Find where the given text appears and provide that cell's center as (X, Y) coordinate. 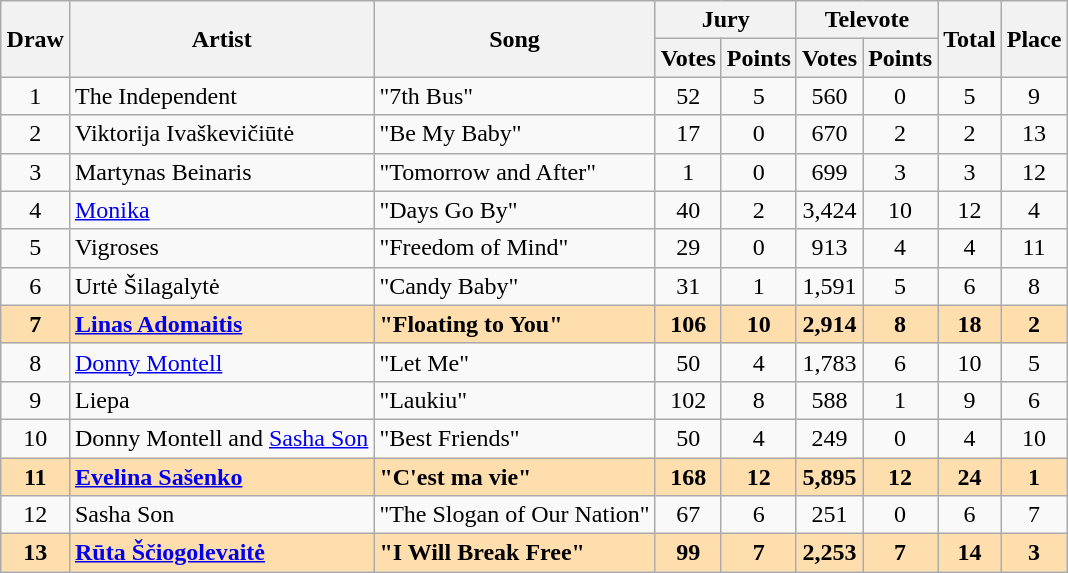
Viktorija Ivaškevičiūtė (221, 134)
Linas Adomaitis (221, 324)
99 (688, 553)
1,783 (829, 362)
"7th Bus" (514, 96)
29 (688, 248)
"Laukiu" (514, 400)
Donny Montell (221, 362)
1,591 (829, 286)
699 (829, 172)
Sasha Son (221, 515)
Total (970, 39)
"Best Friends" (514, 438)
"The Slogan of Our Nation" (514, 515)
"C'est ma vie" (514, 477)
"Be My Baby" (514, 134)
"Days Go By" (514, 210)
Liepa (221, 400)
560 (829, 96)
Urtė Šilagalytė (221, 286)
Monika (221, 210)
2,253 (829, 553)
Jury (726, 20)
3,424 (829, 210)
18 (970, 324)
14 (970, 553)
913 (829, 248)
106 (688, 324)
Place (1034, 39)
251 (829, 515)
Artist (221, 39)
17 (688, 134)
Martynas Beinaris (221, 172)
Donny Montell and Sasha Son (221, 438)
Draw (35, 39)
102 (688, 400)
Rūta Ščiogolevaitė (221, 553)
24 (970, 477)
"Floating to You" (514, 324)
Televote (866, 20)
67 (688, 515)
670 (829, 134)
249 (829, 438)
Vigroses (221, 248)
"Let Me" (514, 362)
2,914 (829, 324)
"Candy Baby" (514, 286)
Song (514, 39)
The Independent (221, 96)
"Freedom of Mind" (514, 248)
31 (688, 286)
5,895 (829, 477)
40 (688, 210)
Evelina Sašenko (221, 477)
588 (829, 400)
"Tomorrow and After" (514, 172)
168 (688, 477)
"I Will Break Free" (514, 553)
52 (688, 96)
